Return [x, y] of the center of cell containing provided text 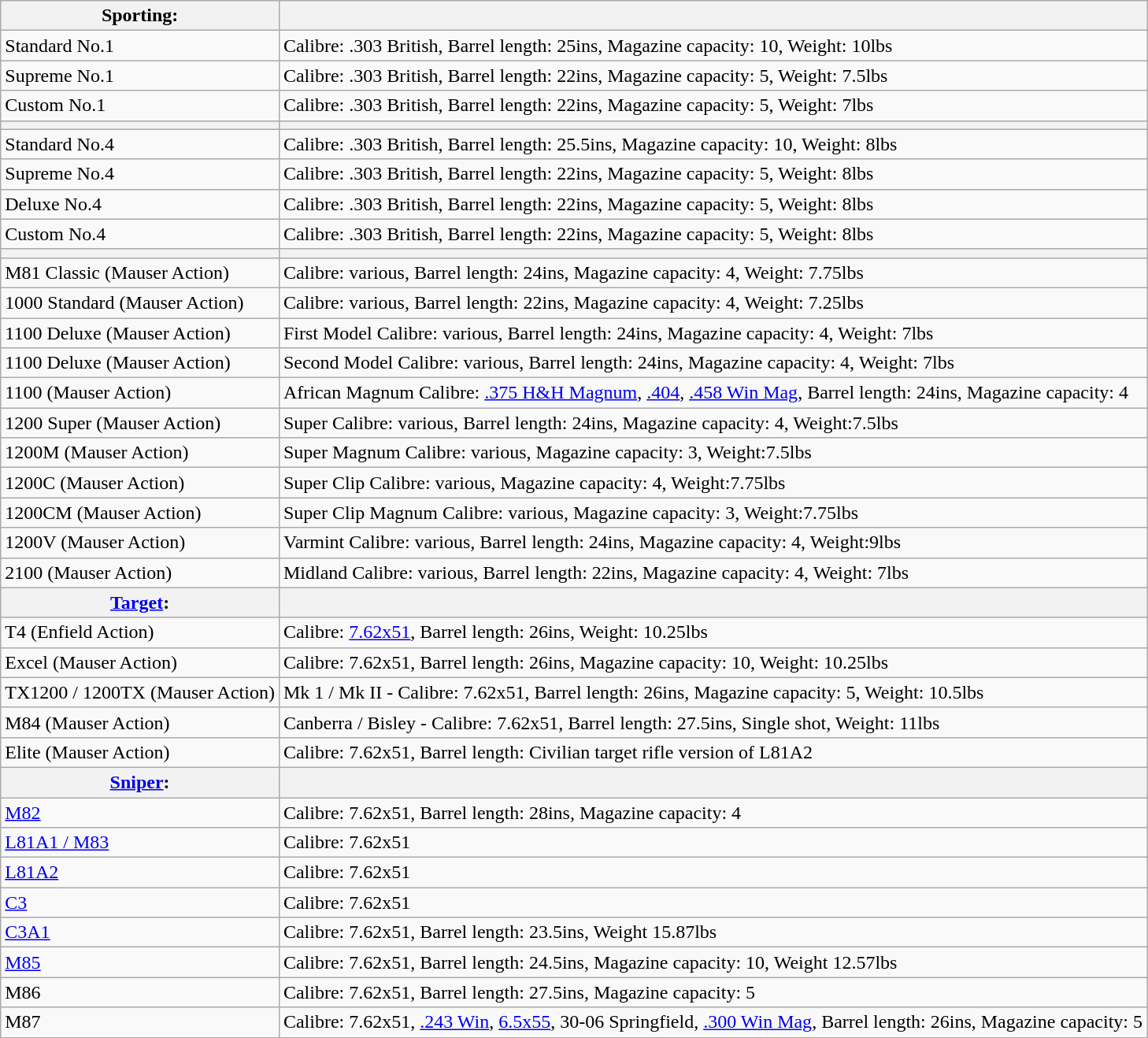
Deluxe No.4 [140, 204]
Supreme No.4 [140, 174]
Standard No.1 [140, 46]
M86 [140, 992]
Calibre: 7.62x51, Barrel length: 27.5ins, Magazine capacity: 5 [713, 992]
M82 [140, 812]
1100 (Mauser Action) [140, 393]
Calibre: 7.62x51, Barrel length: Civilian target rifle version of L81A2 [713, 752]
L81A2 [140, 873]
Sporting: [140, 16]
Calibre: .303 British, Barrel length: 22ins, Magazine capacity: 5, Weight: 7lbs [713, 106]
Calibre: various, Barrel length: 22ins, Magazine capacity: 4, Weight: 7.25lbs [713, 302]
M87 [140, 1022]
1200V (Mauser Action) [140, 543]
Calibre: 7.62x51, .243 Win, 6.5x55, 30-06 Springfield, .300 Win Mag, Barrel length: 26ins, Magazine capacity: 5 [713, 1022]
Custom No.1 [140, 106]
Super Clip Magnum Calibre: various, Magazine capacity: 3, Weight:7.75lbs [713, 513]
Calibre: 7.62x51, Barrel length: 28ins, Magazine capacity: 4 [713, 812]
African Magnum Calibre: .375 H&H Magnum, .404, .458 Win Mag, Barrel length: 24ins, Magazine capacity: 4 [713, 393]
2100 (Mauser Action) [140, 573]
M84 (Mauser Action) [140, 722]
1200M (Mauser Action) [140, 453]
Calibre: .303 British, Barrel length: 25ins, Magazine capacity: 10, Weight: 10lbs [713, 46]
Super Calibre: various, Barrel length: 24ins, Magazine capacity: 4, Weight:7.5lbs [713, 423]
Super Clip Calibre: various, Magazine capacity: 4, Weight:7.75lbs [713, 483]
C3 [140, 903]
Midland Calibre: various, Barrel length: 22ins, Magazine capacity: 4, Weight: 7lbs [713, 573]
Elite (Mauser Action) [140, 752]
Canberra / Bisley - Calibre: 7.62x51, Barrel length: 27.5ins, Single shot, Weight: 11lbs [713, 722]
Super Magnum Calibre: various, Magazine capacity: 3, Weight:7.5lbs [713, 453]
Second Model Calibre: various, Barrel length: 24ins, Magazine capacity: 4, Weight: 7lbs [713, 363]
1000 Standard (Mauser Action) [140, 302]
First Model Calibre: various, Barrel length: 24ins, Magazine capacity: 4, Weight: 7lbs [713, 333]
M85 [140, 962]
C3A1 [140, 932]
Calibre: .303 British, Barrel length: 25.5ins, Magazine capacity: 10, Weight: 8lbs [713, 144]
Calibre: .303 British, Barrel length: 22ins, Magazine capacity: 5, Weight: 7.5lbs [713, 76]
Varmint Calibre: various, Barrel length: 24ins, Magazine capacity: 4, Weight:9lbs [713, 543]
T4 (Enfield Action) [140, 632]
TX1200 / 1200TX (Mauser Action) [140, 692]
1200 Super (Mauser Action) [140, 423]
Standard No.4 [140, 144]
Mk 1 / Mk II - Calibre: 7.62x51, Barrel length: 26ins, Magazine capacity: 5, Weight: 10.5lbs [713, 692]
Custom No.4 [140, 234]
Calibre: 7.62x51, Barrel length: 26ins, Magazine capacity: 10, Weight: 10.25lbs [713, 662]
Target: [140, 602]
M81 Classic (Mauser Action) [140, 272]
Calibre: 7.62x51, Barrel length: 23.5ins, Weight 15.87lbs [713, 932]
Calibre: various, Barrel length: 24ins, Magazine capacity: 4, Weight: 7.75lbs [713, 272]
Excel (Mauser Action) [140, 662]
Calibre: 7.62x51, Barrel length: 26ins, Weight: 10.25lbs [713, 632]
Supreme No.1 [140, 76]
1200C (Mauser Action) [140, 483]
L81A1 / M83 [140, 843]
1200CM (Mauser Action) [140, 513]
Calibre: 7.62x51, Barrel length: 24.5ins, Magazine capacity: 10, Weight 12.57lbs [713, 962]
Sniper: [140, 782]
